Output the (X, Y) coordinate of the center of the cell containing the given text.  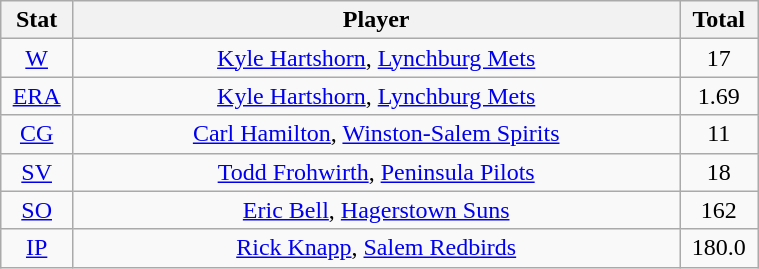
11 (719, 134)
CG (37, 134)
Eric Bell, Hagerstown Suns (376, 210)
Carl Hamilton, Winston-Salem Spirits (376, 134)
Rick Knapp, Salem Redbirds (376, 248)
Stat (37, 20)
162 (719, 210)
W (37, 58)
Player (376, 20)
SO (37, 210)
1.69 (719, 96)
17 (719, 58)
18 (719, 172)
180.0 (719, 248)
Total (719, 20)
Todd Frohwirth, Peninsula Pilots (376, 172)
IP (37, 248)
SV (37, 172)
ERA (37, 96)
